Return (x, y) of the center of cell containing provided text 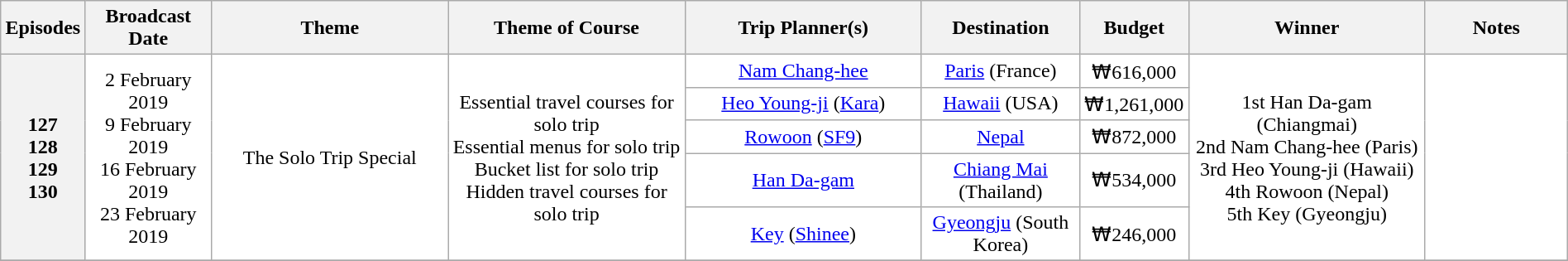
Heo Young-ji (Kara) (803, 104)
Gyeongju (South Korea) (1001, 234)
Rowoon (SF9) (803, 137)
Notes (1496, 28)
127128129130 (43, 157)
Paris (France) (1001, 71)
Episodes (43, 28)
Theme (330, 28)
Theme of Course (566, 28)
₩246,000 (1134, 234)
Winner (1307, 28)
Key (Shinee) (803, 234)
Trip Planner(s) (803, 28)
2 February 20199 February 201916 February 201923 February 2019 (149, 157)
Chiang Mai (Thailand) (1001, 179)
₩616,000 (1134, 71)
₩872,000 (1134, 137)
Broadcast Date (149, 28)
Destination (1001, 28)
1st Han Da-gam (Chiangmai)2nd Nam Chang-hee (Paris)3rd Heo Young-ji (Hawaii)4th Rowoon (Nepal)5th Key (Gyeongju) (1307, 157)
The Solo Trip Special (330, 157)
₩1,261,000 (1134, 104)
Nepal (1001, 137)
₩534,000 (1134, 179)
Budget (1134, 28)
Essential travel courses for solo tripEssential menus for solo tripBucket list for solo tripHidden travel courses for solo trip (566, 157)
Nam Chang-hee (803, 71)
Han Da-gam (803, 179)
Hawaii (USA) (1001, 104)
